Search for the cell housing the specified text and yield its (X, Y) center coordinate. 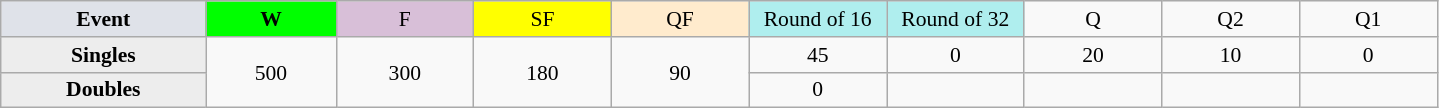
Q1 (1368, 19)
180 (543, 72)
Q (1093, 19)
W (271, 19)
10 (1231, 55)
20 (1093, 55)
F (405, 19)
Doubles (104, 90)
QF (680, 19)
Q2 (1231, 19)
Round of 16 (818, 19)
Round of 32 (955, 19)
300 (405, 72)
Event (104, 19)
45 (818, 55)
90 (680, 72)
500 (271, 72)
Singles (104, 55)
SF (543, 19)
